Determine the [x, y] coordinate at the center of the cell enclosing the given text.  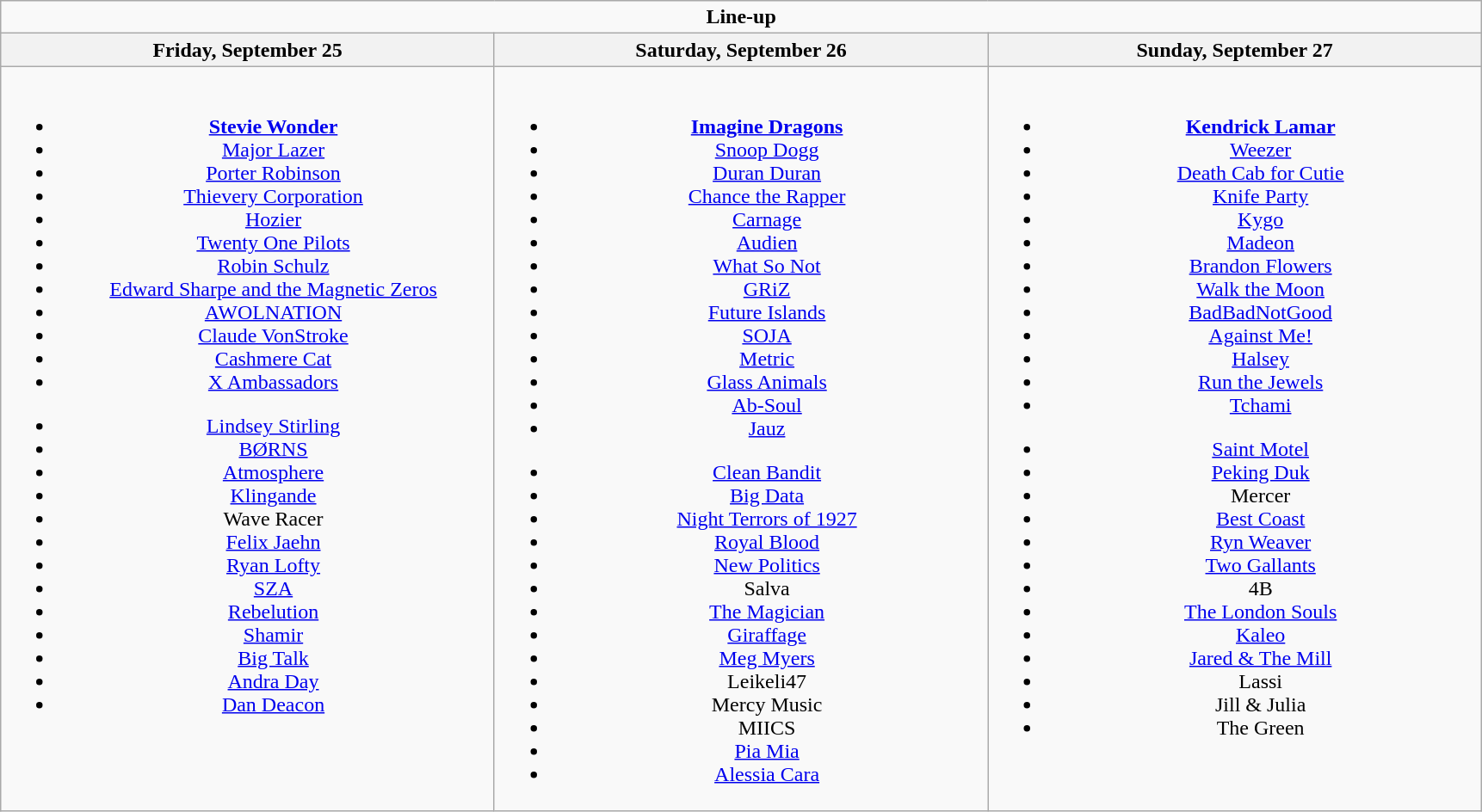
Sunday, September 27 [1235, 50]
Saturday, September 26 [741, 50]
Friday, September 25 [248, 50]
Line-up [742, 17]
